Extract the (x, y) coordinate from the center of the cell holding the provided text.  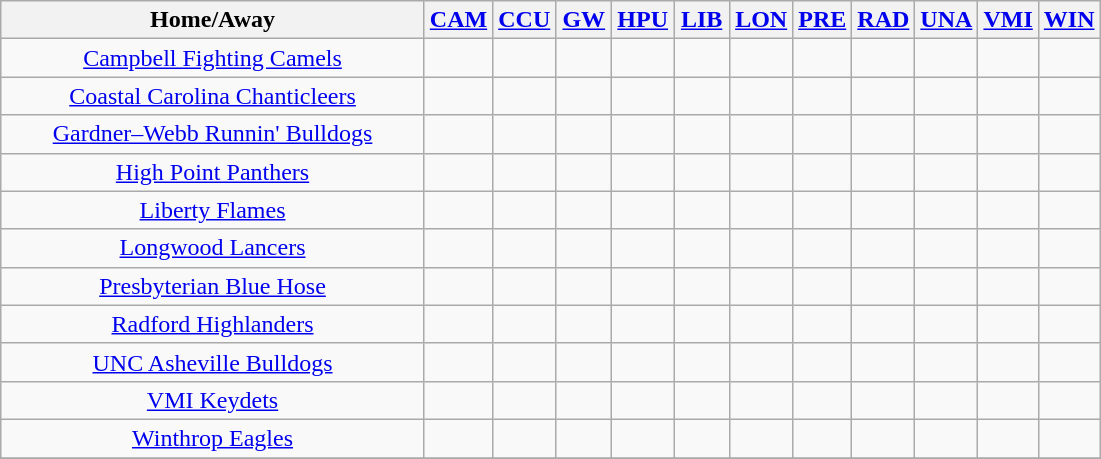
Campbell Fighting Camels (213, 58)
Longwood Lancers (213, 248)
CCU (524, 20)
PRE (822, 20)
WIN (1069, 20)
VMI Keydets (213, 400)
Coastal Carolina Chanticleers (213, 96)
HPU (643, 20)
Home/Away (213, 20)
UNA (946, 20)
Gardner–Webb Runnin' Bulldogs (213, 134)
LIB (702, 20)
Radford Highlanders (213, 324)
UNC Asheville Bulldogs (213, 362)
Presbyterian Blue Hose (213, 286)
Liberty Flames (213, 210)
RAD (884, 20)
LON (762, 20)
High Point Panthers (213, 172)
Winthrop Eagles (213, 438)
VMI (1008, 20)
GW (584, 20)
CAM (458, 20)
